Find where the given text appears and provide that cell's center as (x, y) coordinate. 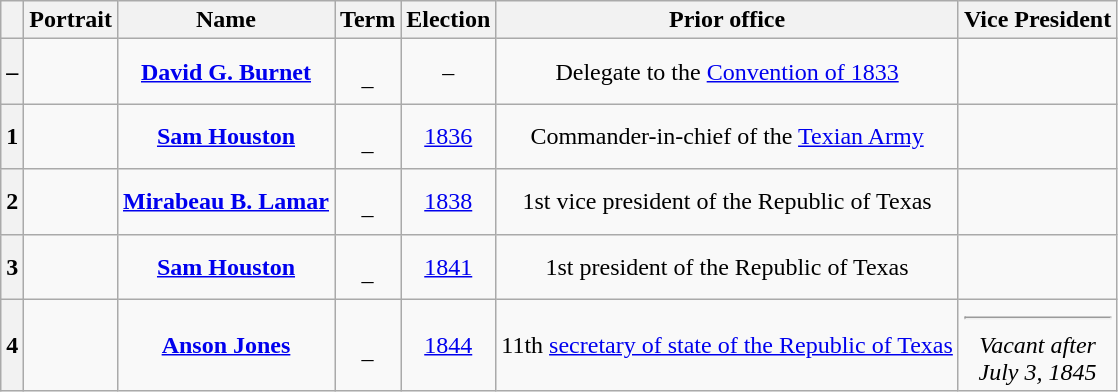
11th secretary of state of the Republic of Texas (728, 345)
Term (368, 20)
1841 (448, 266)
2 (12, 202)
Vice President (1037, 20)
1844 (448, 345)
Mirabeau B. Lamar (226, 202)
Prior office (728, 20)
Vacant afterJuly 3, 1845 (1037, 345)
Election (448, 20)
Commander-in-chief of the Texian Army (728, 136)
Delegate to the Convention of 1833 (728, 72)
David G. Burnet (226, 72)
Portrait (71, 20)
1st president of the Republic of Texas (728, 266)
1st vice president of the Republic of Texas (728, 202)
3 (12, 266)
4 (12, 345)
Anson Jones (226, 345)
1838 (448, 202)
1836 (448, 136)
Name (226, 20)
1 (12, 136)
